Pinpoint the cell where the given text exists, returning its (x, y) midpoint coordinate. 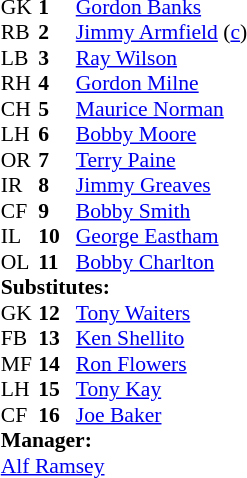
Bobby Smith (162, 211)
OL (20, 262)
12 (57, 313)
11 (57, 262)
9 (57, 211)
6 (57, 135)
Tony Kay (162, 389)
LB (20, 58)
RB (20, 33)
GK (20, 313)
Gordon Milne (162, 83)
3 (57, 58)
Maurice Norman (162, 109)
15 (57, 389)
Bobby Charlton (162, 262)
Substitutes: (124, 287)
OR (20, 160)
Tony Waiters (162, 313)
16 (57, 415)
10 (57, 237)
Joe Baker (162, 415)
Ken Shellito (162, 339)
5 (57, 109)
Ray Wilson (162, 58)
Bobby Moore (162, 135)
2 (57, 33)
4 (57, 83)
CH (20, 109)
Ron Flowers (162, 364)
George Eastham (162, 237)
IL (20, 237)
IR (20, 185)
Manager: (124, 441)
Jimmy Armfield (c) (162, 33)
RH (20, 83)
13 (57, 339)
8 (57, 185)
7 (57, 160)
Terry Paine (162, 160)
Jimmy Greaves (162, 185)
MF (20, 364)
FB (20, 339)
14 (57, 364)
